Find where the given text appears and provide that cell's center as (X, Y) coordinate. 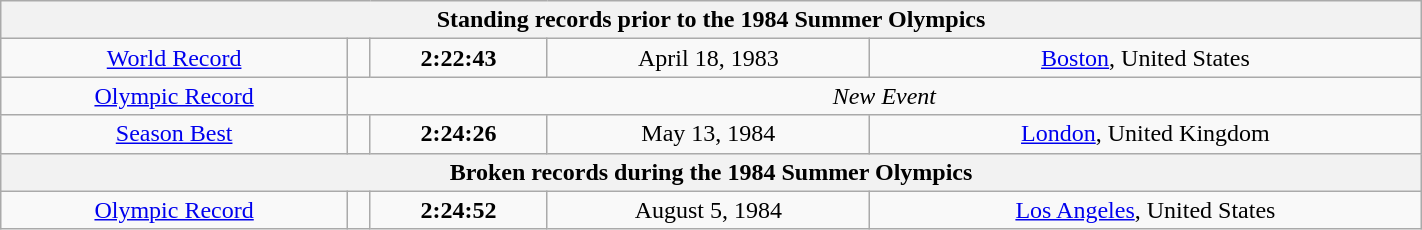
August 5, 1984 (708, 210)
Standing records prior to the 1984 Summer Olympics (711, 20)
April 18, 1983 (708, 58)
2:24:26 (458, 134)
London, United Kingdom (1146, 134)
Season Best (174, 134)
New Event (884, 96)
2:24:52 (458, 210)
May 13, 1984 (708, 134)
Broken records during the 1984 Summer Olympics (711, 172)
World Record (174, 58)
2:22:43 (458, 58)
Boston, United States (1146, 58)
Los Angeles, United States (1146, 210)
